Detect which cell encompasses the target text, then output its [x, y] center coordinate. 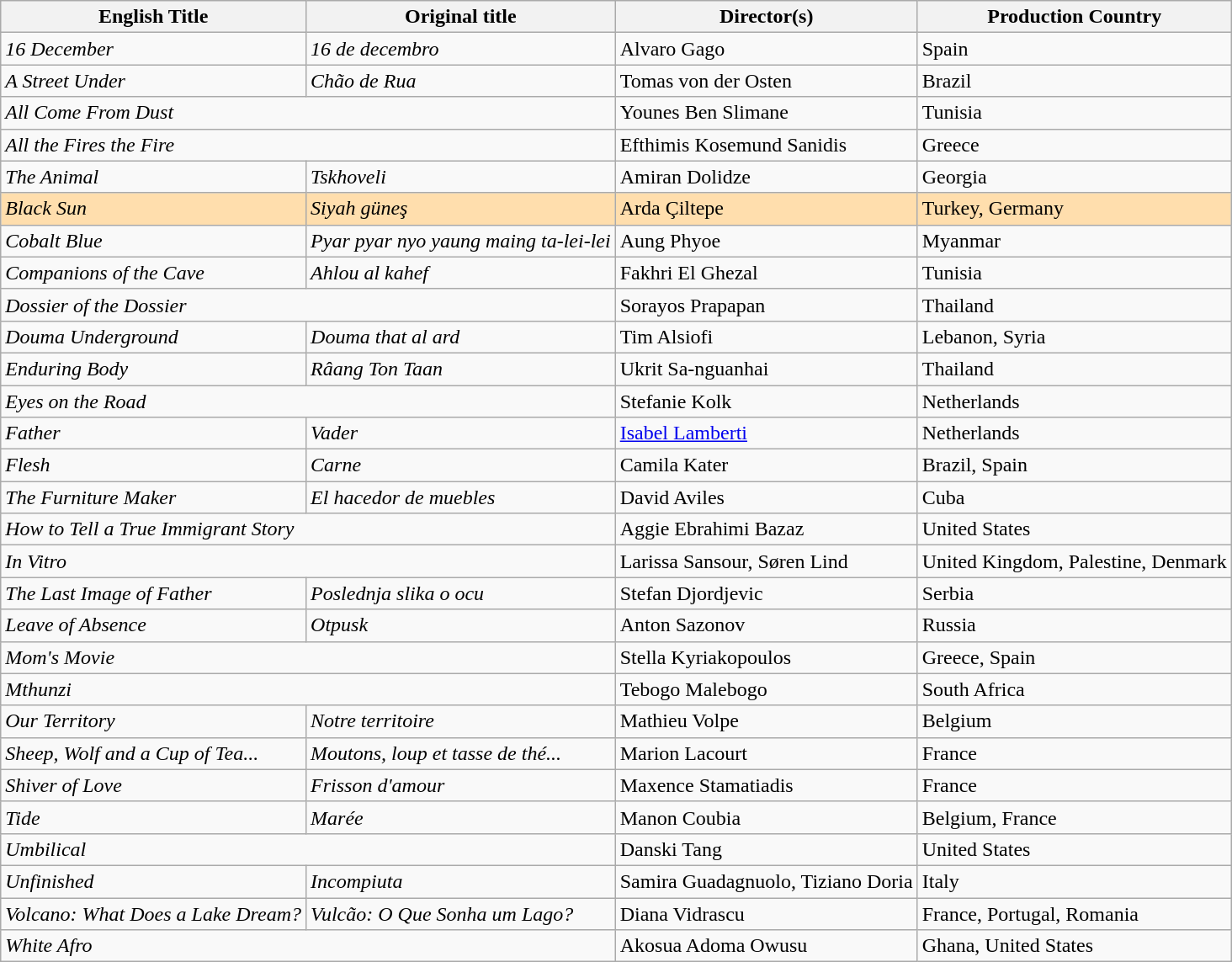
Poslednja slika o ocu [461, 593]
Volcano: What Does a Lake Dream? [153, 913]
Cuba [1074, 497]
Douma that al ard [461, 337]
The Last Image of Father [153, 593]
Shiver of Love [153, 785]
Samira Guadagnuolo, Tiziano Doria [766, 881]
Russia [1074, 625]
Production Country [1074, 17]
Mathieu Volpe [766, 721]
Otpusk [461, 625]
Tim Alsiofi [766, 337]
Dossier of the Dossier [308, 305]
Sheep, Wolf and a Cup of Tea... [153, 753]
Efthimis Kosemund Sanidis [766, 145]
Serbia [1074, 593]
Tomas von der Osten [766, 81]
In Vitro [308, 561]
Cobalt Blue [153, 241]
Amiran Dolidze [766, 177]
Umbilical [308, 849]
Maxence Stamatiadis [766, 785]
Manon Coubia [766, 817]
Younes Ben Slimane [766, 113]
United Kingdom, Palestine, Denmark [1074, 561]
Georgia [1074, 177]
Brazil [1074, 81]
Tskhoveli [461, 177]
Our Territory [153, 721]
Aung Phyoe [766, 241]
Mthunzi [308, 689]
Ukrit Sa-nguanhai [766, 369]
Stella Kyriakopoulos [766, 657]
Greece [1074, 145]
Eyes on the Road [308, 401]
Aggie Ebrahimi Bazaz [766, 529]
Mom's Movie [308, 657]
A Street Under [153, 81]
Ahlou al kahef [461, 273]
Stefanie Kolk [766, 401]
Myanmar [1074, 241]
Companions of the Cave [153, 273]
Turkey, Germany [1074, 209]
Fakhri El Ghezal [766, 273]
Father [153, 433]
El hacedor de muebles [461, 497]
White Afro [308, 946]
Enduring Body [153, 369]
All the Fires the Fire [308, 145]
Vader [461, 433]
Italy [1074, 881]
All Come From Dust [308, 113]
Moutons, loup et tasse de thé... [461, 753]
The Animal [153, 177]
Larissa Sansour, Søren Lind [766, 561]
Siyah güneş [461, 209]
Belgium [1074, 721]
Stefan Djordjevic [766, 593]
Douma Underground [153, 337]
Spain [1074, 49]
Sorayos Prapapan [766, 305]
English Title [153, 17]
Râang Ton Taan [461, 369]
Danski Tang [766, 849]
Carne [461, 465]
Akosua Adoma Owusu [766, 946]
Tebogo Malebogo [766, 689]
Leave of Absence [153, 625]
Diana Vidrascu [766, 913]
Alvaro Gago [766, 49]
Belgium, France [1074, 817]
Unfinished [153, 881]
Isabel Lamberti [766, 433]
Marion Lacourt [766, 753]
Director(s) [766, 17]
Black Sun [153, 209]
Frisson d'amour [461, 785]
Camila Kater [766, 465]
Notre territoire [461, 721]
Anton Sazonov [766, 625]
16 de decembro [461, 49]
The Furniture Maker [153, 497]
Brazil, Spain [1074, 465]
Incompiuta [461, 881]
Original title [461, 17]
Pyar pyar nyo yaung maing ta-lei-lei [461, 241]
Lebanon, Syria [1074, 337]
Arda Çiltepe [766, 209]
Ghana, United States [1074, 946]
Vulcão: O Que Sonha um Lago? [461, 913]
16 December [153, 49]
South Africa [1074, 689]
Chão de Rua [461, 81]
Greece, Spain [1074, 657]
Flesh [153, 465]
David Aviles [766, 497]
France, Portugal, Romania [1074, 913]
Tide [153, 817]
Marée [461, 817]
How to Tell a True Immigrant Story [308, 529]
